Scan for the cell matching the given text and deliver its [x, y] coordinate at center. 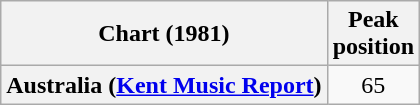
Australia (Kent Music Report) [164, 85]
Peakposition [373, 34]
Chart (1981) [164, 34]
65 [373, 85]
